Scan for the cell matching the given text and deliver its (x, y) coordinate at center. 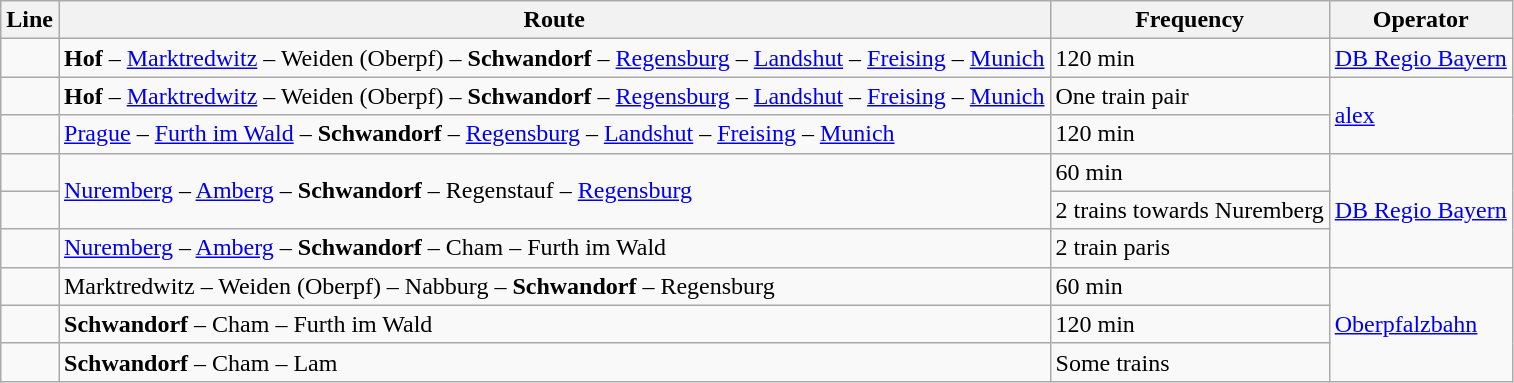
Marktredwitz – Weiden (Oberpf) – Nabburg – Schwandorf – Regensburg (554, 286)
One train pair (1190, 96)
Nuremberg – Amberg – Schwandorf – Regenstauf – Regensburg (554, 191)
Oberpfalzbahn (1420, 324)
Frequency (1190, 20)
Schwandorf – Cham – Furth im Wald (554, 324)
Nuremberg – Amberg – Schwandorf – Cham – Furth im Wald (554, 248)
Operator (1420, 20)
Some trains (1190, 362)
2 trains towards Nuremberg (1190, 210)
Prague – Furth im Wald – Schwandorf – Regensburg – Landshut – Freising – Munich (554, 134)
Line (30, 20)
2 train paris (1190, 248)
Route (554, 20)
Schwandorf – Cham – Lam (554, 362)
alex (1420, 115)
